Find where the given text appears and provide that cell's center as [X, Y] coordinate. 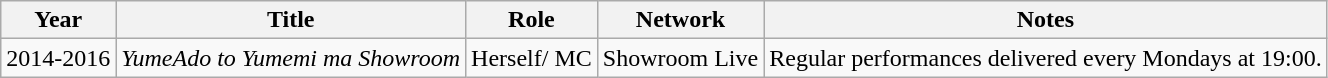
Regular performances delivered every Mondays at 19:00. [1046, 58]
Showroom Live [680, 58]
YumeAdo to Yumemi ma Showroom [291, 58]
Notes [1046, 20]
Herself/ MC [532, 58]
Role [532, 20]
Network [680, 20]
2014-2016 [58, 58]
Title [291, 20]
Year [58, 20]
